Search for the cell housing the specified text and yield its (X, Y) center coordinate. 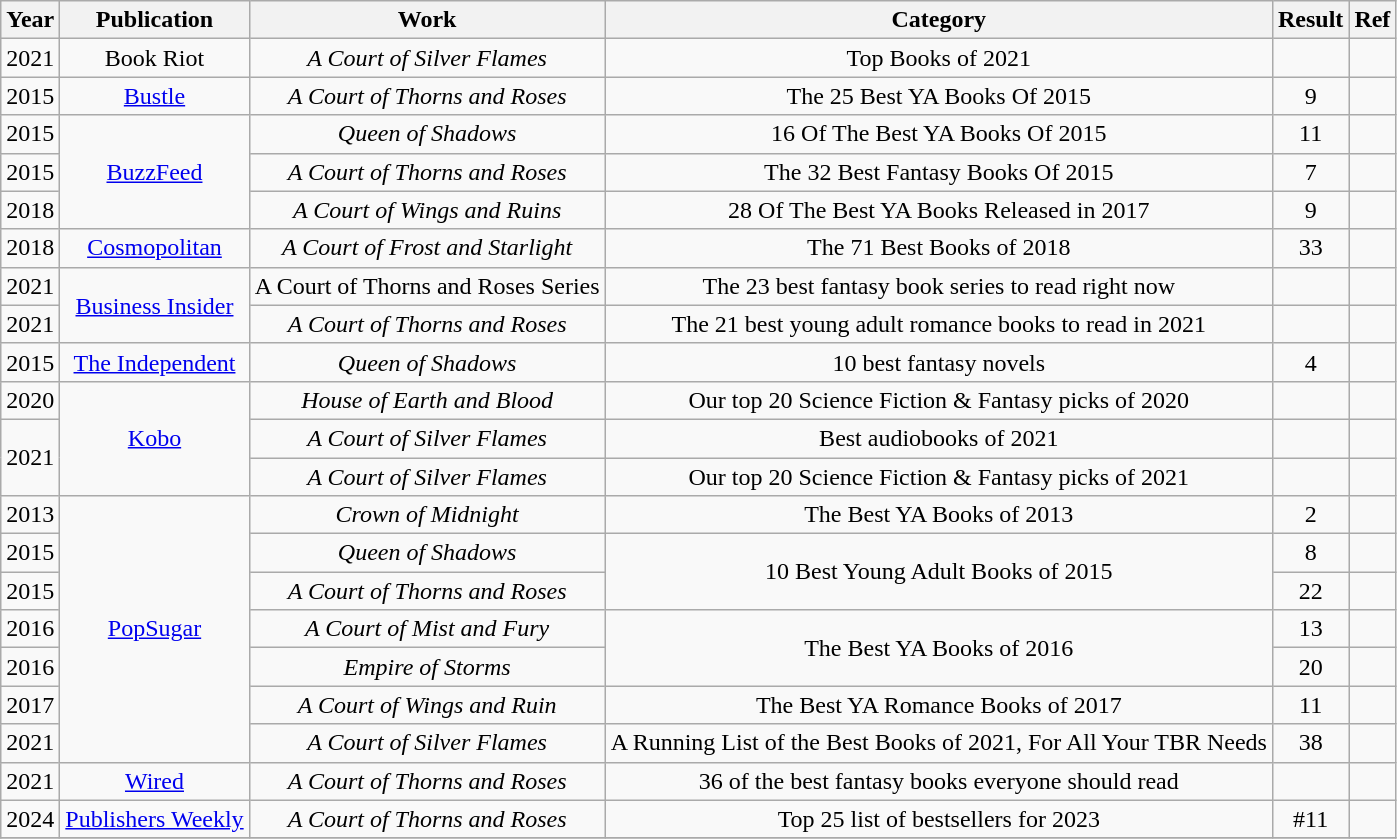
16 Of The Best YA Books Of 2015 (938, 134)
33 (1310, 248)
10 best fantasy novels (938, 362)
Work (427, 20)
#11 (1310, 819)
7 (1310, 172)
2 (1310, 515)
2017 (30, 705)
A Court of Thorns and Roses Series (427, 286)
Ref (1372, 20)
Book Riot (154, 58)
Business Insider (154, 305)
The Best YA Books of 2013 (938, 515)
2013 (30, 515)
A Court of Wings and Ruins (427, 210)
Our top 20 Science Fiction & Fantasy picks of 2020 (938, 400)
20 (1310, 667)
Year (30, 20)
Publishers Weekly (154, 819)
Result (1310, 20)
4 (1310, 362)
36 of the best fantasy books everyone should read (938, 781)
PopSugar (154, 629)
Cosmopolitan (154, 248)
The 32 Best Fantasy Books Of 2015 (938, 172)
2024 (30, 819)
8 (1310, 553)
Kobo (154, 438)
Category (938, 20)
Top 25 list of bestsellers for 2023 (938, 819)
Bustle (154, 96)
A Court of Wings and Ruin (427, 705)
A Running List of the Best Books of 2021, For All Your TBR Needs (938, 743)
10 Best Young Adult Books of 2015 (938, 572)
Empire of Storms (427, 667)
House of Earth and Blood (427, 400)
BuzzFeed (154, 172)
13 (1310, 629)
The Best YA Books of 2016 (938, 648)
A Court of Mist and Fury (427, 629)
The Best YA Romance Books of 2017 (938, 705)
2020 (30, 400)
22 (1310, 591)
Crown of Midnight (427, 515)
Wired (154, 781)
Our top 20 Science Fiction & Fantasy picks of 2021 (938, 477)
Publication (154, 20)
The 21 best young adult romance books to read in 2021 (938, 324)
The 23 best fantasy book series to read right now (938, 286)
Top Books of 2021 (938, 58)
Best audiobooks of 2021 (938, 438)
28 Of The Best YA Books Released in 2017 (938, 210)
A Court of Frost and Starlight (427, 248)
38 (1310, 743)
The 71 Best Books of 2018 (938, 248)
The Independent (154, 362)
The 25 Best YA Books Of 2015 (938, 96)
